Scan for the cell matching the given text and deliver its [X, Y] coordinate at center. 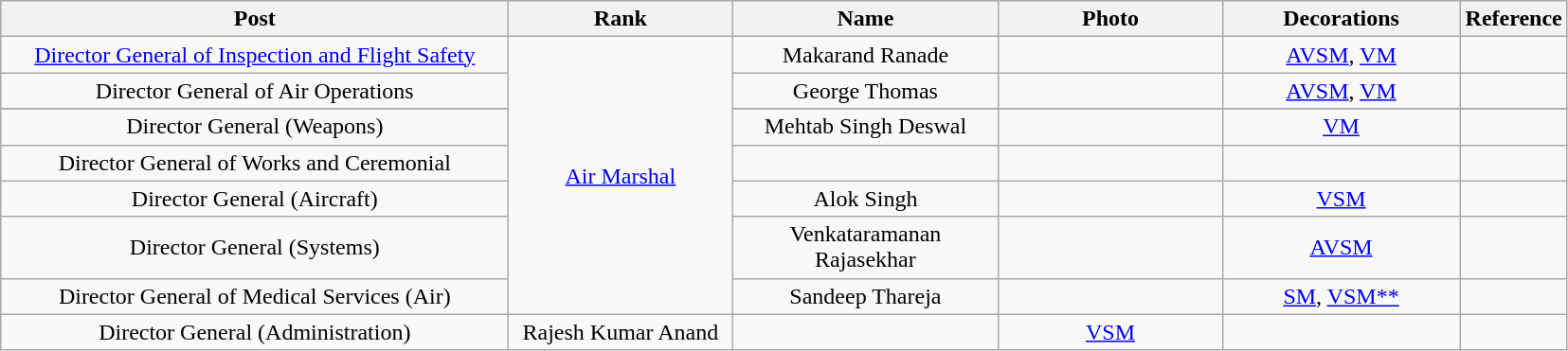
Director General (Weapons) [255, 127]
Decorations [1342, 19]
Reference [1514, 19]
Makarand Ranade [866, 55]
Post [255, 19]
VM [1342, 127]
Name [866, 19]
Rank [621, 19]
Sandeep Thareja [866, 296]
Director General of Medical Services (Air) [255, 296]
Director General (Aircraft) [255, 199]
Venkataramanan Rajasekhar [866, 248]
Director General (Systems) [255, 248]
Director General of Inspection and Flight Safety [255, 55]
SM, VSM** [1342, 296]
Director General (Administration) [255, 332]
George Thomas [866, 91]
AVSM [1342, 248]
Director General of Air Operations [255, 91]
Rajesh Kumar Anand [621, 332]
Director General of Works and Ceremonial [255, 163]
Mehtab Singh Deswal [866, 127]
Air Marshal [621, 176]
Photo [1110, 19]
Alok Singh [866, 199]
